From the cell containing the given text, extract its center point as (X, Y) coordinate. 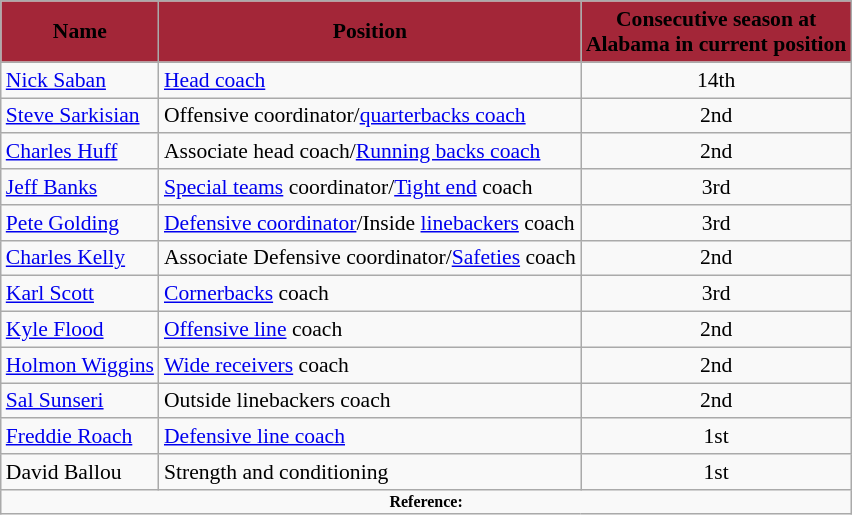
Reference: (426, 502)
Jeff Banks (80, 187)
Strength and conditioning (370, 472)
David Ballou (80, 472)
Karl Scott (80, 294)
Freddie Roach (80, 437)
Associate Defensive coordinator/Safeties coach (370, 258)
Wide receivers coach (370, 365)
Steve Sarkisian (80, 116)
Associate head coach/Running backs coach (370, 152)
Charles Kelly (80, 258)
Pete Golding (80, 223)
Offensive line coach (370, 330)
Head coach (370, 80)
Offensive coordinator/quarterbacks coach (370, 116)
Outside linebackers coach (370, 401)
Defensive line coach (370, 437)
Nick Saban (80, 80)
Consecutive season atAlabama in current position (716, 32)
Kyle Flood (80, 330)
Charles Huff (80, 152)
Name (80, 32)
Cornerbacks coach (370, 294)
Position (370, 32)
Special teams coordinator/Tight end coach (370, 187)
Defensive coordinator/Inside linebackers coach (370, 223)
14th (716, 80)
Holmon Wiggins (80, 365)
Sal Sunseri (80, 401)
